Capture the cell that displays the provided text and extract its [x, y] central coordinate. 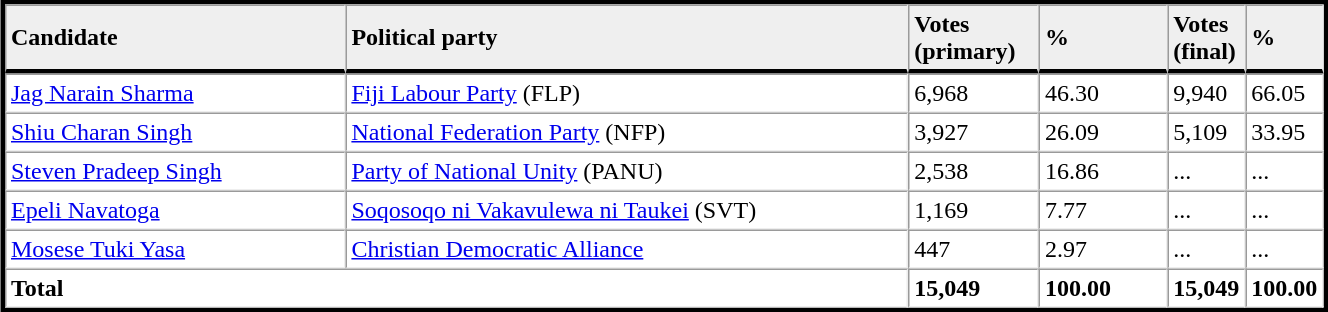
7.77 [1103, 210]
46.30 [1103, 94]
Shiu Charan Singh [175, 132]
Political party [626, 38]
Soqosoqo ni Vakavulewa ni Taukei (SVT) [626, 210]
33.95 [1284, 132]
Fiji Labour Party (FLP) [626, 94]
2,538 [974, 172]
5,109 [1206, 132]
Epeli Navatoga [175, 210]
Mosese Tuki Yasa [175, 250]
447 [974, 250]
Party of National Unity (PANU) [626, 172]
3,927 [974, 132]
26.09 [1103, 132]
Candidate [175, 38]
Steven Pradeep Singh [175, 172]
National Federation Party (NFP) [626, 132]
Votes(primary) [974, 38]
Total [456, 288]
1,169 [974, 210]
16.86 [1103, 172]
Jag Narain Sharma [175, 94]
2.97 [1103, 250]
66.05 [1284, 94]
Votes(final) [1206, 38]
Christian Democratic Alliance [626, 250]
9,940 [1206, 94]
6,968 [974, 94]
